Identify which cell holds the provided text, then report its (x, y) central coordinate. 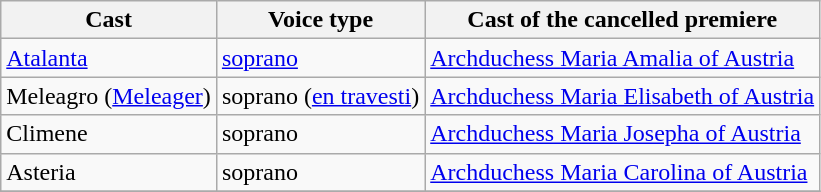
Cast of the cancelled premiere (622, 20)
Asteria (109, 172)
Archduchess Maria Carolina of Austria (622, 172)
Cast (109, 20)
Atalanta (109, 58)
Meleagro (Meleager) (109, 96)
Archduchess Maria Elisabeth of Austria (622, 96)
Archduchess Maria Amalia of Austria (622, 58)
soprano (en travesti) (320, 96)
Voice type (320, 20)
Climene (109, 134)
Archduchess Maria Josepha of Austria (622, 134)
